Provide the [X, Y] coordinate of the cell's center where the given text is located.  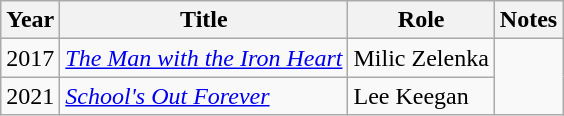
2017 [30, 58]
Year [30, 20]
The Man with the Iron Heart [204, 58]
Title [204, 20]
Lee Keegan [421, 96]
Notes [528, 20]
School's Out Forever [204, 96]
2021 [30, 96]
Milic Zelenka [421, 58]
Role [421, 20]
